Pinpoint the cell where the given text exists, returning its (X, Y) midpoint coordinate. 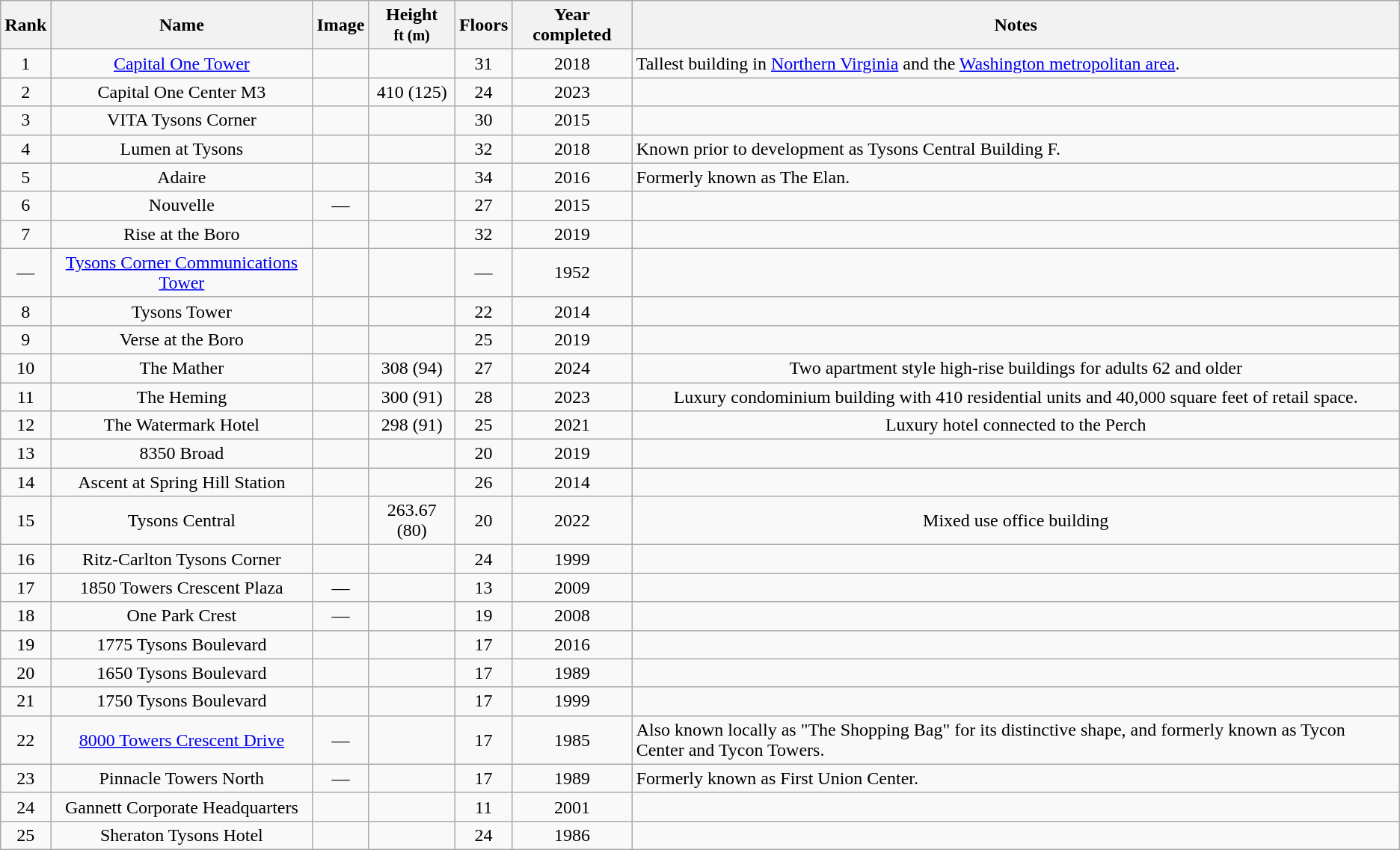
Image (341, 25)
308 (94) (411, 368)
Rise at the Boro (182, 234)
Adaire (182, 177)
Pinnacle Towers North (182, 778)
The Heming (182, 397)
Nouvelle (182, 206)
1750 Tysons Boulevard (182, 701)
Ritz-Carlton Tysons Corner (182, 559)
Luxury hotel connected to the Perch (1016, 425)
2021 (572, 425)
8 (25, 311)
Rank (25, 25)
Known prior to development as Tysons Central Building F. (1016, 149)
Name (182, 25)
Capital One Center M3 (182, 92)
Tysons Corner Communications Tower (182, 272)
300 (91) (411, 397)
18 (25, 616)
1952 (572, 272)
One Park Crest (182, 616)
298 (91) (411, 425)
8000 Towers Crescent Drive (182, 740)
1850 Towers Crescent Plaza (182, 588)
Capital One Tower (182, 64)
Floors (483, 25)
Notes (1016, 25)
10 (25, 368)
Ascent at Spring Hill Station (182, 482)
Two apartment style high-rise buildings for adults 62 and older (1016, 368)
1650 Tysons Boulevard (182, 673)
2008 (572, 616)
4 (25, 149)
Heightft (m) (411, 25)
Verse at the Boro (182, 339)
5 (25, 177)
34 (483, 177)
2001 (572, 807)
30 (483, 120)
Formerly known as First Union Center. (1016, 778)
3 (25, 120)
Tysons Tower (182, 311)
Lumen at Tysons (182, 149)
The Watermark Hotel (182, 425)
Sheraton Tysons Hotel (182, 835)
31 (483, 64)
Year completed (572, 25)
9 (25, 339)
26 (483, 482)
263.67 (80) (411, 520)
VITA Tysons Corner (182, 120)
Formerly known as The Elan. (1016, 177)
14 (25, 482)
6 (25, 206)
1985 (572, 740)
2 (25, 92)
28 (483, 397)
Luxury condominium building with 410 residential units and 40,000 square feet of retail space. (1016, 397)
2009 (572, 588)
The Mather (182, 368)
Tysons Central (182, 520)
Also known locally as "The Shopping Bag" for its distinctive shape, and formerly known as Tycon Center and Tycon Towers. (1016, 740)
1 (25, 64)
410 (125) (411, 92)
2022 (572, 520)
1775 Tysons Boulevard (182, 644)
23 (25, 778)
15 (25, 520)
7 (25, 234)
8350 Broad (182, 454)
16 (25, 559)
Gannett Corporate Headquarters (182, 807)
21 (25, 701)
12 (25, 425)
Mixed use office building (1016, 520)
Tallest building in Northern Virginia and the Washington metropolitan area. (1016, 64)
1986 (572, 835)
2024 (572, 368)
